Scan for the cell matching the given text and deliver its [x, y] coordinate at center. 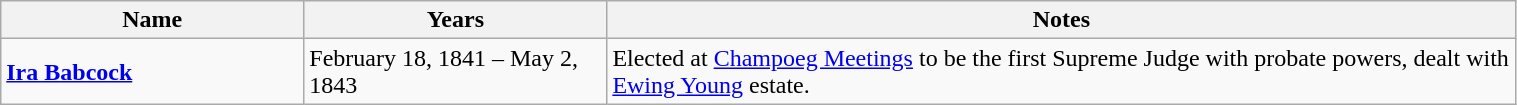
Years [456, 20]
Notes [1062, 20]
Name [152, 20]
Ira Babcock [152, 72]
February 18, 1841 – May 2, 1843 [456, 72]
Elected at Champoeg Meetings to be the first Supreme Judge with probate powers, dealt with Ewing Young estate. [1062, 72]
